Return [X, Y] of the center of cell containing provided text 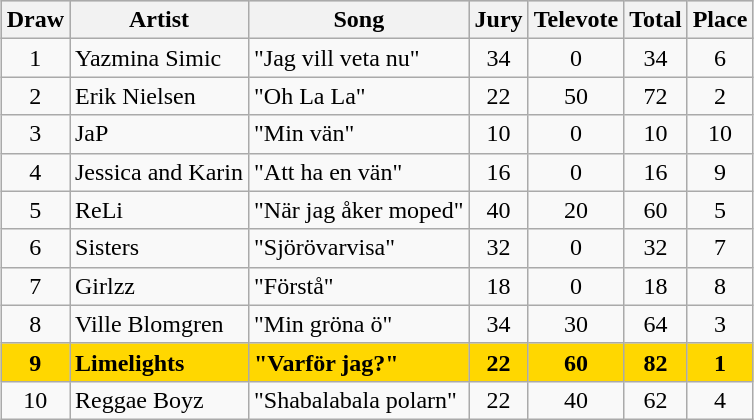
20 [576, 210]
30 [576, 324]
"Sjörövarvisa" [360, 248]
"Varför jag?" [360, 362]
Jessica and Karin [160, 172]
Reggae Boyz [160, 400]
"När jag åker moped" [360, 210]
72 [656, 96]
Total [656, 20]
Ville Blomgren [160, 324]
Song [360, 20]
"Att ha en vän" [360, 172]
Jury [498, 20]
"Oh La La" [360, 96]
Place [720, 20]
82 [656, 362]
"Shabalabala polarn" [360, 400]
"Min vän" [360, 134]
50 [576, 96]
Erik Nielsen [160, 96]
ReLi [160, 210]
64 [656, 324]
Sisters [160, 248]
Televote [576, 20]
Artist [160, 20]
JaP [160, 134]
"Förstå" [360, 286]
62 [656, 400]
Yazmina Simic [160, 58]
"Jag vill veta nu" [360, 58]
Limelights [160, 362]
Draw [35, 20]
"Min gröna ö" [360, 324]
Girlzz [160, 286]
